Extract the [x, y] coordinate from the center of the cell holding the provided text.  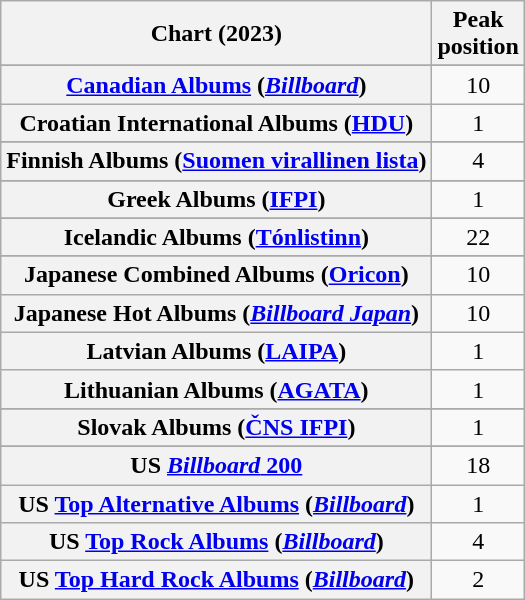
Japanese Hot Albums (Billboard Japan) [216, 313]
Chart (2023) [216, 34]
Canadian Albums (Billboard) [216, 85]
Peakposition [478, 34]
2 [478, 580]
Slovak Albums (ČNS IFPI) [216, 427]
Greek Albums (IFPI) [216, 199]
US Top Rock Albums (Billboard) [216, 542]
Japanese Combined Albums (Oricon) [216, 275]
Croatian International Albums (HDU) [216, 123]
Finnish Albums (Suomen virallinen lista) [216, 161]
US Top Alternative Albums (Billboard) [216, 503]
22 [478, 237]
Lithuanian Albums (AGATA) [216, 389]
18 [478, 465]
Icelandic Albums (Tónlistinn) [216, 237]
US Billboard 200 [216, 465]
Latvian Albums (LAIPA) [216, 351]
US Top Hard Rock Albums (Billboard) [216, 580]
